Output the (X, Y) coordinate of the center of the cell containing the given text.  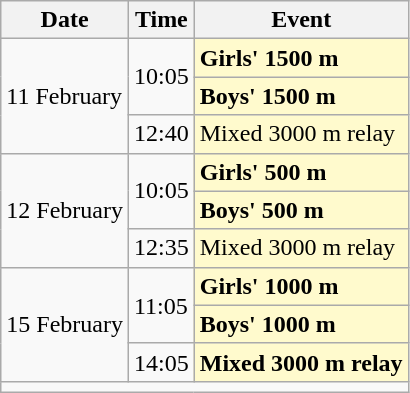
Boys' 1500 m (301, 96)
11:05 (161, 305)
14:05 (161, 362)
Event (301, 20)
Girls' 1000 m (301, 286)
Girls' 500 m (301, 172)
11 February (65, 96)
Boys' 500 m (301, 210)
12 February (65, 210)
Boys' 1000 m (301, 324)
Date (65, 20)
Girls' 1500 m (301, 58)
Time (161, 20)
12:40 (161, 134)
15 February (65, 324)
12:35 (161, 248)
